For the text-containing cell, return its midpoint in (X, Y) coordinate format. 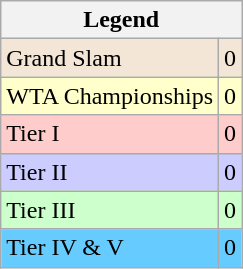
Tier IV & V (110, 248)
Legend (122, 20)
Tier III (110, 210)
Tier II (110, 172)
Grand Slam (110, 58)
Tier I (110, 134)
WTA Championships (110, 96)
